Find where the given text appears and provide that cell's center as (x, y) coordinate. 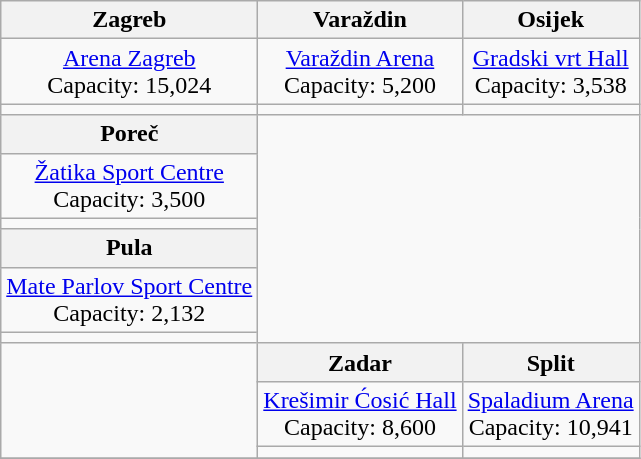
Poreč (130, 134)
Krešimir Ćosić HallCapacity: 8,600 (360, 414)
Arena ZagrebCapacity: 15,024 (130, 72)
Spaladium ArenaCapacity: 10,941 (550, 414)
Varaždin ArenaCapacity: 5,200 (360, 72)
Zadar (360, 362)
Gradski vrt HallCapacity: 3,538 (550, 72)
Mate Parlov Sport CentreCapacity: 2,132 (130, 300)
Split (550, 362)
Žatika Sport CentreCapacity: 3,500 (130, 186)
Osijek (550, 20)
Varaždin (360, 20)
Pula (130, 248)
Zagreb (130, 20)
